Output the [X, Y] coordinate of the center of the cell containing the given text.  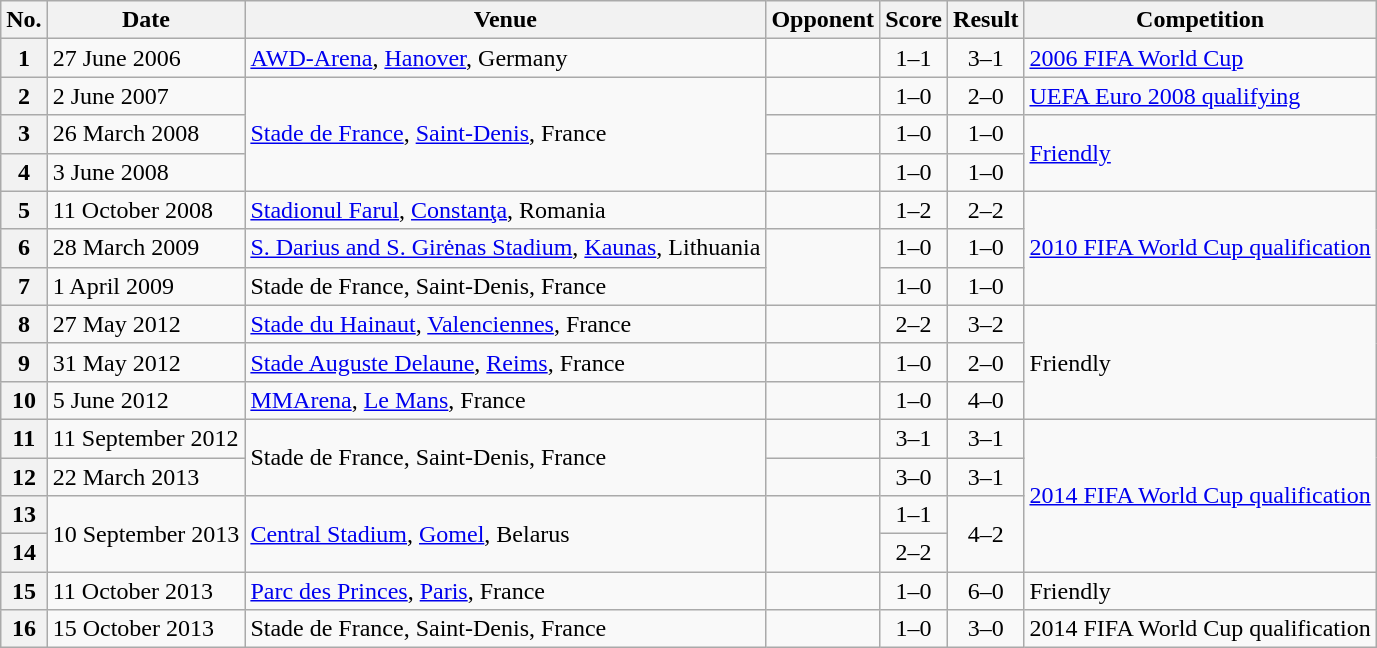
Stade du Hainaut, Valenciennes, France [506, 324]
AWD-Arena, Hanover, Germany [506, 58]
28 March 2009 [146, 248]
Stade Auguste Delaune, Reims, France [506, 362]
1 [24, 58]
3 June 2008 [146, 172]
No. [24, 20]
7 [24, 286]
22 March 2013 [146, 477]
4 [24, 172]
11 September 2012 [146, 438]
Date [146, 20]
31 May 2012 [146, 362]
6–0 [986, 591]
26 March 2008 [146, 134]
15 October 2013 [146, 629]
MMArena, Le Mans, France [506, 400]
2010 FIFA World Cup qualification [1200, 248]
10 [24, 400]
Stadionul Farul, Constanţa, Romania [506, 210]
S. Darius and S. Girėnas Stadium, Kaunas, Lithuania [506, 248]
3–2 [986, 324]
6 [24, 248]
UEFA Euro 2008 qualifying [1200, 96]
16 [24, 629]
13 [24, 515]
15 [24, 591]
2006 FIFA World Cup [1200, 58]
Result [986, 20]
9 [24, 362]
Score [914, 20]
1 April 2009 [146, 286]
2 [24, 96]
5 [24, 210]
27 June 2006 [146, 58]
27 May 2012 [146, 324]
Central Stadium, Gomel, Belarus [506, 534]
14 [24, 553]
10 September 2013 [146, 534]
5 June 2012 [146, 400]
4–2 [986, 534]
4–0 [986, 400]
8 [24, 324]
3 [24, 134]
Parc des Princes, Paris, France [506, 591]
12 [24, 477]
1–2 [914, 210]
11 [24, 438]
2 June 2007 [146, 96]
Opponent [823, 20]
11 October 2013 [146, 591]
Venue [506, 20]
11 October 2008 [146, 210]
Competition [1200, 20]
